Return [x, y] of the center of cell containing provided text 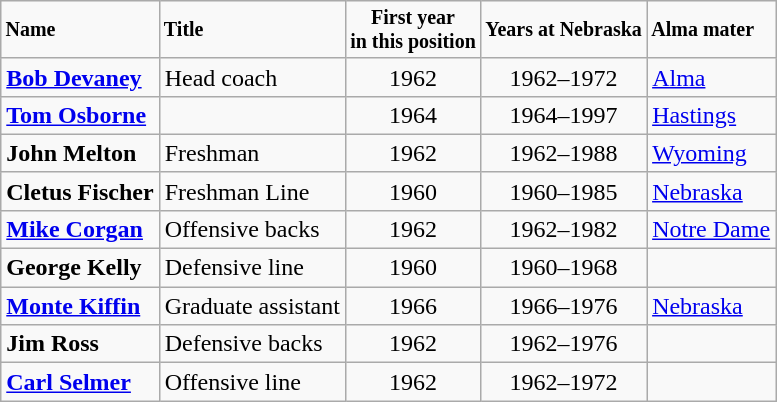
1964–1997 [564, 115]
Years at Nebraska [564, 30]
Tom Osborne [80, 115]
Jim Ross [80, 344]
1962–1988 [564, 153]
Bob Devaney [80, 77]
Monte Kiffin [80, 306]
Cletus Fischer [80, 191]
Hastings [712, 115]
Name [80, 30]
1960–1968 [564, 268]
George Kelly [80, 268]
Graduate assistant [252, 306]
1962–1982 [564, 229]
Alma mater [712, 30]
Defensive backs [252, 344]
1960–1985 [564, 191]
Freshman [252, 153]
1966 [412, 306]
John Melton [80, 153]
1964 [412, 115]
Wyoming [712, 153]
Head coach [252, 77]
Offensive backs [252, 229]
Defensive line [252, 268]
Title [252, 30]
Mike Corgan [80, 229]
Carl Selmer [80, 382]
Alma [712, 77]
First yearin this position [412, 30]
1966–1976 [564, 306]
Freshman Line [252, 191]
1962–1976 [564, 344]
Notre Dame [712, 229]
Offensive line [252, 382]
